From the cell containing the given text, extract its center point as (X, Y) coordinate. 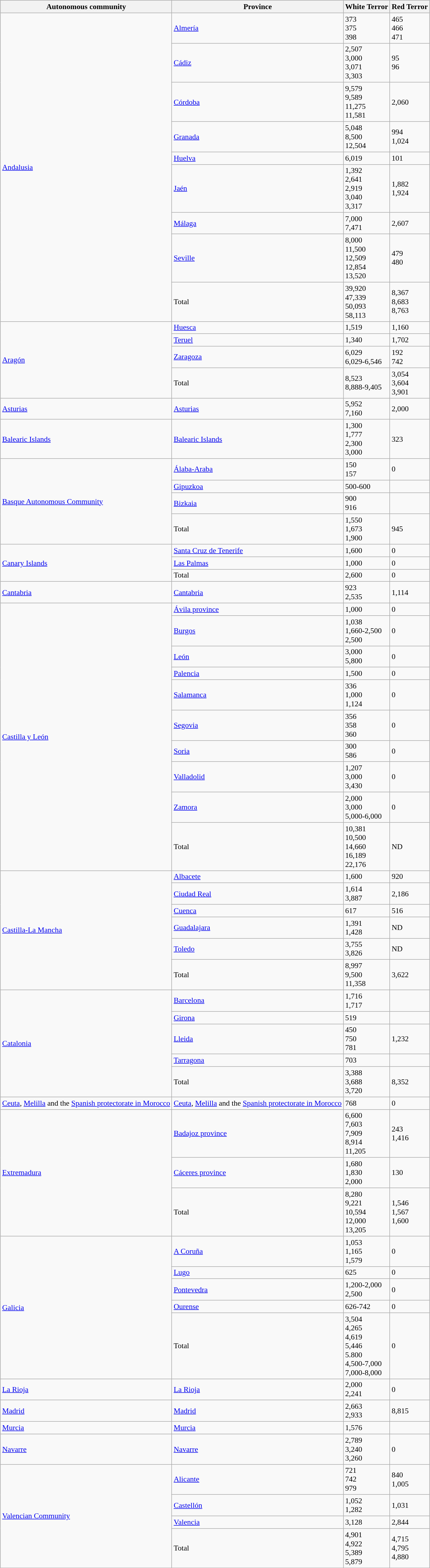
León (258, 657)
A Coruña (258, 1251)
920 (410, 877)
1,232 (410, 1039)
1,576 (367, 1428)
356358360 (367, 725)
Zaragoza (258, 357)
Jaén (258, 189)
1,114 (410, 592)
516 (410, 911)
3,0543,6043,901 (410, 383)
Barcelona (258, 1000)
8,815 (410, 1410)
3,622 (410, 975)
Galicia (86, 1307)
Bizkaia (258, 503)
Segovia (258, 725)
Teruel (258, 340)
101 (410, 158)
2,5073,0003,0713,303 (367, 63)
Las Palmas (258, 563)
450750781 (367, 1039)
3361,0001,124 (367, 695)
Pontevedra (258, 1289)
Cuenca (258, 911)
1,7161,717 (367, 1000)
Huelva (258, 158)
1,3911,428 (367, 927)
900916 (367, 503)
6,0296,029-6,546 (367, 357)
1,8821,924 (410, 189)
Albacete (258, 877)
Canary Islands (86, 563)
6,019 (367, 158)
2,186 (410, 894)
4,7154,7954,880 (410, 1548)
6,6007,6037,9098,91411,205 (367, 1134)
Salamanca (258, 695)
Seville (258, 258)
2,844 (410, 1522)
Alicante (258, 1480)
8,352 (410, 1081)
2,000 (410, 409)
8401,005 (410, 1480)
1,200-2,0002,500 (367, 1289)
2,0003,0005,000-6,000 (367, 807)
Province (258, 7)
Aragón (86, 360)
Gipuzkoa (258, 486)
3,7553,826 (367, 948)
2,600 (367, 575)
5,9527,160 (367, 409)
9232,535 (367, 592)
3,128 (367, 1522)
8,3678,6838,763 (410, 302)
Autonomous community (86, 7)
1,2073,0003,430 (367, 777)
8,00011,50012,50912,85413,520 (367, 258)
7,0007,471 (367, 223)
465466471 (410, 28)
Ourense (258, 1307)
2,607 (410, 223)
Cádiz (258, 63)
Red Terror (410, 7)
721742979 (367, 1480)
1,500 (367, 673)
500-600 (367, 486)
Almería (258, 28)
2,7893,2403,260 (367, 1449)
5,0488,50012,504 (367, 136)
300586 (367, 751)
1,0381,660-2,5002,500 (367, 631)
3,3883,6883,720 (367, 1081)
130 (410, 1172)
4,9014,9225,3895,879 (367, 1548)
Valencian Community (86, 1516)
2,060 (410, 102)
Burgos (258, 631)
373375398 (367, 28)
Catalonia (86, 1043)
Castellón (258, 1505)
519 (367, 1017)
White Terror (367, 7)
39,92047,33950,09358,113 (367, 302)
Castilla y León (86, 737)
Extremadura (86, 1173)
703 (367, 1060)
1,340 (367, 340)
Tarragona (258, 1060)
1,0531,1651,579 (367, 1251)
Málaga (258, 223)
9,5799,58911,27511,581 (367, 102)
3,0005,800 (367, 657)
192742 (410, 357)
Córdoba (258, 102)
Zamora (258, 807)
10,38110,50014,66016,18922,176 (367, 846)
9596 (410, 63)
Álaba-Araba (258, 469)
Santa Cruz de Tenerife (258, 551)
1,160 (410, 328)
1,6801,8302,000 (367, 1172)
1,5461,5671,600 (410, 1212)
Basque Autonomous Community (86, 501)
1,6143,887 (367, 894)
Guadalajara (258, 927)
Castilla-La Mancha (86, 930)
Soria (258, 751)
Huesca (258, 328)
3,5044,2654,6195,4465.8004,500-7,0007,000-8,000 (367, 1345)
Granada (258, 136)
945 (410, 529)
150157 (367, 469)
9941,024 (410, 136)
1,3922,6412,9193,0403,317 (367, 189)
2,6632,933 (367, 1410)
768 (367, 1103)
1,702 (410, 340)
1,031 (410, 1505)
323 (410, 439)
Girona (258, 1017)
625 (367, 1273)
1,519 (367, 328)
479480 (410, 258)
8,5238,888-9,405 (367, 383)
1,5501,6731,900 (367, 529)
Lleida (258, 1039)
Ciudad Real (258, 894)
Palencia (258, 673)
Valladolid (258, 777)
Cáceres province (258, 1172)
Ávila province (258, 609)
1,3001,7772,3003,000 (367, 439)
Toledo (258, 948)
8,9979,50011,358 (367, 975)
617 (367, 911)
Lugo (258, 1273)
Andalusia (86, 167)
Valencia (258, 1522)
8,2809,22110,59412,00013,205 (367, 1212)
2431,416 (410, 1134)
Badajoz province (258, 1134)
2,0002,241 (367, 1389)
1,0521,282 (367, 1505)
626-742 (367, 1307)
